Extract the (x, y) coordinate from the center of the cell holding the provided text.  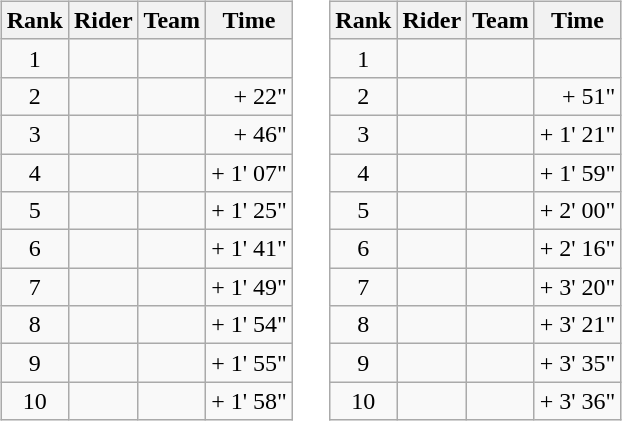
+ 51" (578, 96)
+ 1' 55" (250, 363)
+ 3' 20" (578, 287)
+ 3' 36" (578, 401)
+ 1' 54" (250, 325)
+ 2' 16" (578, 249)
+ 1' 25" (250, 211)
+ 2' 00" (578, 211)
+ 1' 07" (250, 173)
+ 1' 21" (578, 134)
+ 3' 35" (578, 363)
+ 22" (250, 96)
+ 1' 59" (578, 173)
+ 1' 49" (250, 287)
+ 1' 58" (250, 401)
+ 1' 41" (250, 249)
+ 46" (250, 134)
+ 3' 21" (578, 325)
